Detect which cell encompasses the target text, then output its (x, y) center coordinate. 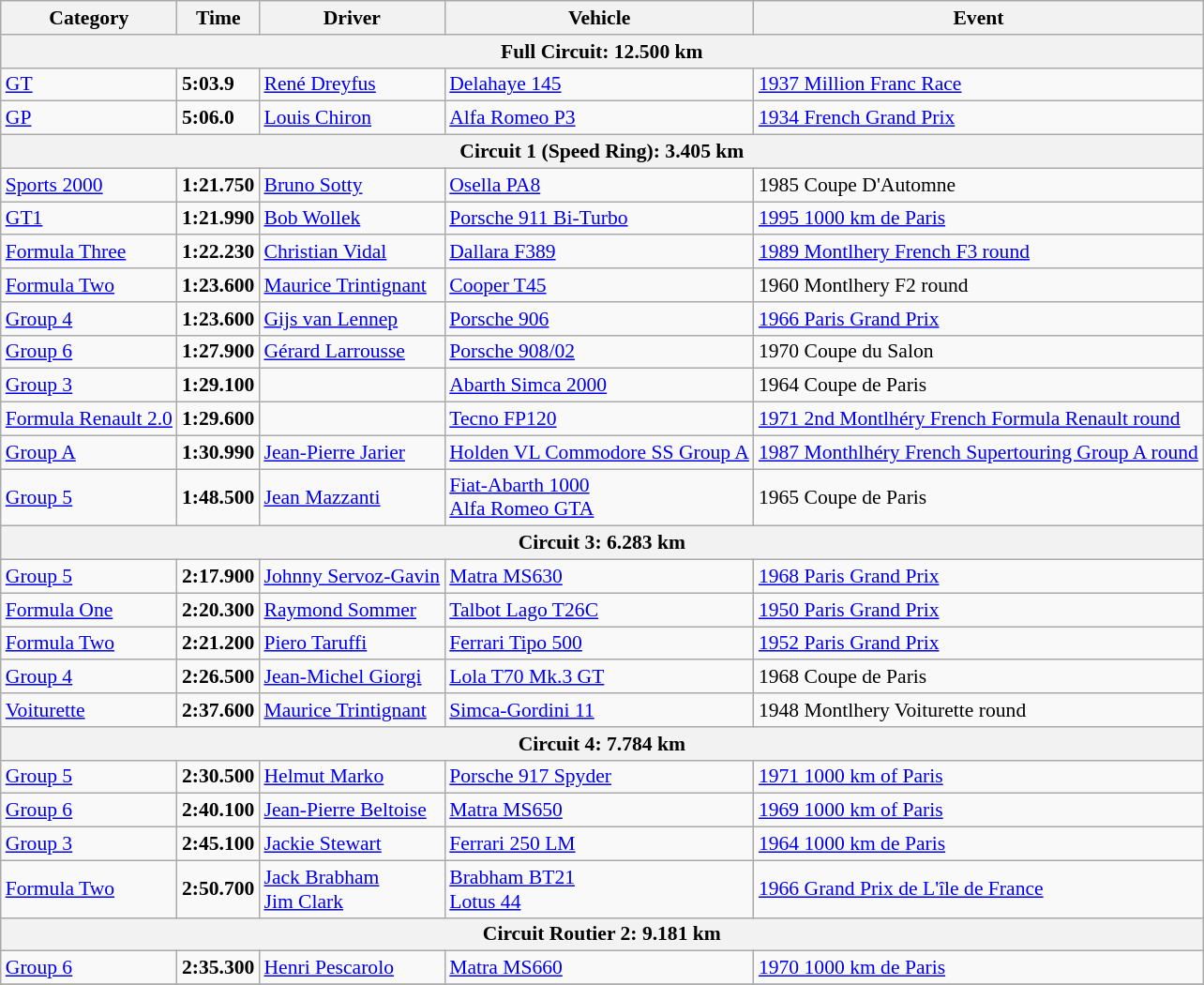
Jean-Pierre Beltoise (352, 811)
1:27.900 (218, 352)
Lola T70 Mk.3 GT (599, 677)
Delahaye 145 (599, 84)
Jean-Pierre Jarier (352, 452)
Circuit 1 (Speed Ring): 3.405 km (602, 152)
Bruno Sotty (352, 185)
Time (218, 18)
Group A (89, 452)
Ferrari Tipo 500 (599, 644)
Abarth Simca 2000 (599, 386)
Voiturette (89, 710)
Osella PA8 (599, 185)
2:26.500 (218, 677)
1950 Paris Grand Prix (979, 610)
Circuit 3: 6.283 km (602, 543)
Porsche 911 Bi-Turbo (599, 219)
Dallara F389 (599, 252)
Cooper T45 (599, 285)
Driver (352, 18)
Porsche 906 (599, 319)
1:29.100 (218, 386)
Category (89, 18)
Gérard Larrousse (352, 352)
1964 Coupe de Paris (979, 386)
Raymond Sommer (352, 610)
Louis Chiron (352, 118)
1968 Coupe de Paris (979, 677)
1965 Coupe de Paris (979, 497)
1934 French Grand Prix (979, 118)
Jean Mazzanti (352, 497)
1966 Grand Prix de L'île de France (979, 889)
GT1 (89, 219)
Tecno FP120 (599, 419)
Henri Pescarolo (352, 968)
1:29.600 (218, 419)
Formula One (89, 610)
1:21.750 (218, 185)
Gijs van Lennep (352, 319)
Full Circuit: 12.500 km (602, 52)
Christian Vidal (352, 252)
1964 1000 km de Paris (979, 844)
5:06.0 (218, 118)
1948 Montlhery Voiturette round (979, 710)
Matra MS630 (599, 577)
1:22.230 (218, 252)
2:40.100 (218, 811)
1989 Montlhery French F3 round (979, 252)
Holden VL Commodore SS Group A (599, 452)
Piero Taruffi (352, 644)
1969 1000 km of Paris (979, 811)
1:48.500 (218, 497)
Formula Three (89, 252)
Alfa Romeo P3 (599, 118)
1971 2nd Montlhéry French Formula Renault round (979, 419)
1937 Million Franc Race (979, 84)
Brabham BT21Lotus 44 (599, 889)
GT (89, 84)
Porsche 908/02 (599, 352)
Helmut Marko (352, 777)
Circuit 4: 7.784 km (602, 744)
Bob Wollek (352, 219)
1968 Paris Grand Prix (979, 577)
Talbot Lago T26C (599, 610)
René Dreyfus (352, 84)
Jackie Stewart (352, 844)
1971 1000 km of Paris (979, 777)
2:50.700 (218, 889)
GP (89, 118)
1:30.990 (218, 452)
Porsche 917 Spyder (599, 777)
2:17.900 (218, 577)
Formula Renault 2.0 (89, 419)
Matra MS650 (599, 811)
Simca-Gordini 11 (599, 710)
1966 Paris Grand Prix (979, 319)
1970 Coupe du Salon (979, 352)
1995 1000 km de Paris (979, 219)
Jack BrabhamJim Clark (352, 889)
1:21.990 (218, 219)
2:45.100 (218, 844)
Event (979, 18)
1952 Paris Grand Prix (979, 644)
1970 1000 km de Paris (979, 968)
1985 Coupe D'Automne (979, 185)
Jean-Michel Giorgi (352, 677)
2:37.600 (218, 710)
Fiat-Abarth 1000Alfa Romeo GTA (599, 497)
5:03.9 (218, 84)
Johnny Servoz-Gavin (352, 577)
Sports 2000 (89, 185)
2:20.300 (218, 610)
2:21.200 (218, 644)
Matra MS660 (599, 968)
1960 Montlhery F2 round (979, 285)
2:30.500 (218, 777)
Vehicle (599, 18)
Ferrari 250 LM (599, 844)
1987 Monthlhéry French Supertouring Group A round (979, 452)
Circuit Routier 2: 9.181 km (602, 934)
2:35.300 (218, 968)
